From the cell containing the given text, extract its center point as [X, Y] coordinate. 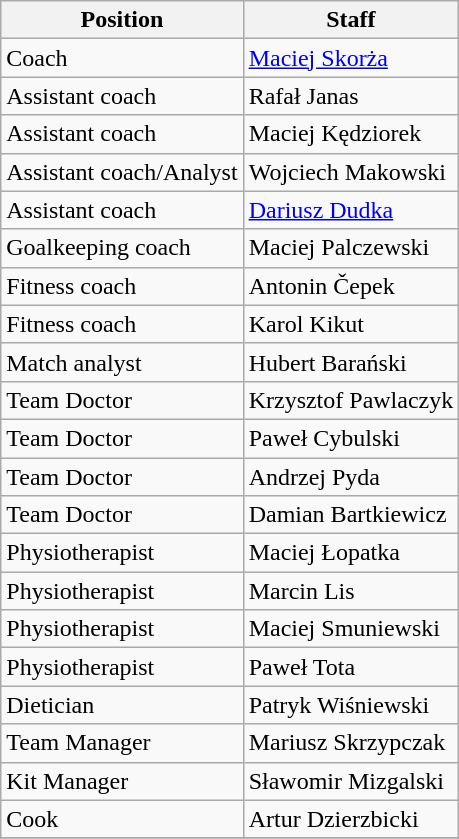
Rafał Janas [351, 96]
Cook [122, 819]
Coach [122, 58]
Wojciech Makowski [351, 172]
Paweł Cybulski [351, 438]
Match analyst [122, 362]
Dietician [122, 705]
Maciej Palczewski [351, 248]
Patryk Wiśniewski [351, 705]
Antonin Čepek [351, 286]
Marcin Lis [351, 591]
Dariusz Dudka [351, 210]
Kit Manager [122, 781]
Hubert Barański [351, 362]
Assistant coach/Analyst [122, 172]
Krzysztof Pawlaczyk [351, 400]
Maciej Łopatka [351, 553]
Team Manager [122, 743]
Goalkeeping coach [122, 248]
Maciej Smuniewski [351, 629]
Sławomir Mizgalski [351, 781]
Damian Bartkiewicz [351, 515]
Maciej Skorża [351, 58]
Mariusz Skrzypczak [351, 743]
Paweł Tota [351, 667]
Position [122, 20]
Staff [351, 20]
Artur Dzierzbicki [351, 819]
Maciej Kędziorek [351, 134]
Andrzej Pyda [351, 477]
Karol Kikut [351, 324]
